Scan for the cell matching the given text and deliver its (X, Y) coordinate at center. 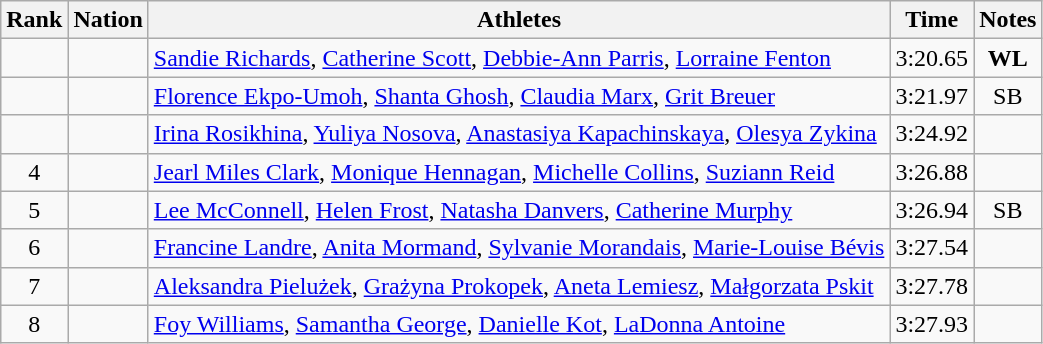
5 (34, 210)
Lee McConnell, Helen Frost, Natasha Danvers, Catherine Murphy (519, 210)
3:27.78 (932, 286)
3:27.54 (932, 248)
Rank (34, 20)
3:20.65 (932, 58)
3:27.93 (932, 324)
Notes (1008, 20)
7 (34, 286)
Nation (108, 20)
4 (34, 172)
WL (1008, 58)
3:26.88 (932, 172)
3:26.94 (932, 210)
Foy Williams, Samantha George, Danielle Kot, LaDonna Antoine (519, 324)
Florence Ekpo-Umoh, Shanta Ghosh, Claudia Marx, Grit Breuer (519, 96)
Jearl Miles Clark, Monique Hennagan, Michelle Collins, Suziann Reid (519, 172)
3:24.92 (932, 134)
Time (932, 20)
6 (34, 248)
8 (34, 324)
Irina Rosikhina, Yuliya Nosova, Anastasiya Kapachinskaya, Olesya Zykina (519, 134)
Francine Landre, Anita Mormand, Sylvanie Morandais, Marie-Louise Bévis (519, 248)
3:21.97 (932, 96)
Sandie Richards, Catherine Scott, Debbie-Ann Parris, Lorraine Fenton (519, 58)
Athletes (519, 20)
Aleksandra Pielużek, Grażyna Prokopek, Aneta Lemiesz, Małgorzata Pskit (519, 286)
